Determine the (x, y) coordinate at the center of the cell enclosing the given text.  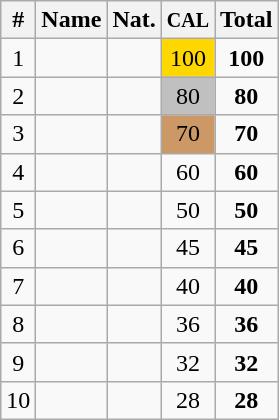
# (18, 20)
9 (18, 362)
8 (18, 324)
4 (18, 172)
5 (18, 210)
7 (18, 286)
1 (18, 58)
Total (247, 20)
Name (72, 20)
3 (18, 134)
2 (18, 96)
10 (18, 400)
6 (18, 248)
Nat. (134, 20)
CAL (188, 20)
